Return the [x, y] coordinate for the center point of the cell that contains the specified text.  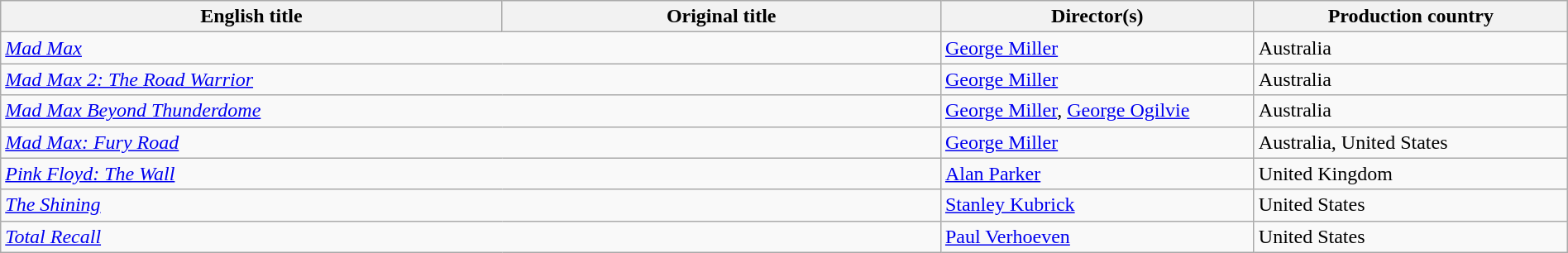
United Kingdom [1411, 174]
Australia, United States [1411, 142]
Paul Verhoeven [1097, 236]
Mad Max [471, 48]
Director(s) [1097, 17]
English title [251, 17]
Original title [721, 17]
Pink Floyd: The Wall [471, 174]
Alan Parker [1097, 174]
Total Recall [471, 236]
Production country [1411, 17]
Mad Max Beyond Thunderdome [471, 111]
Mad Max 2: The Road Warrior [471, 79]
Stanley Kubrick [1097, 205]
Mad Max: Fury Road [471, 142]
George Miller, George Ogilvie [1097, 111]
The Shining [471, 205]
